Determine the [X, Y] coordinate at the center of the cell enclosing the given text.  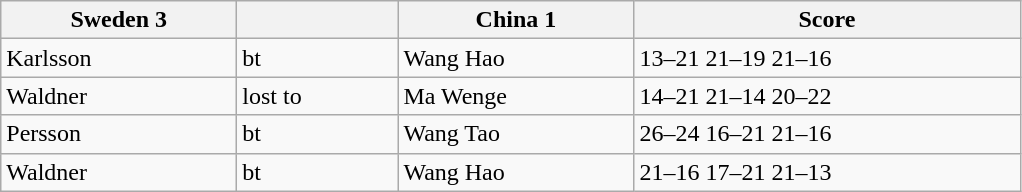
Sweden 3 [119, 20]
Score [827, 20]
13–21 21–19 21–16 [827, 58]
Karlsson [119, 58]
21–16 17–21 21–13 [827, 172]
14–21 21–14 20–22 [827, 96]
China 1 [516, 20]
Persson [119, 134]
26–24 16–21 21–16 [827, 134]
Wang Tao [516, 134]
Ma Wenge [516, 96]
lost to [318, 96]
